Provide the [x, y] coordinate of the cell's center where the given text is located.  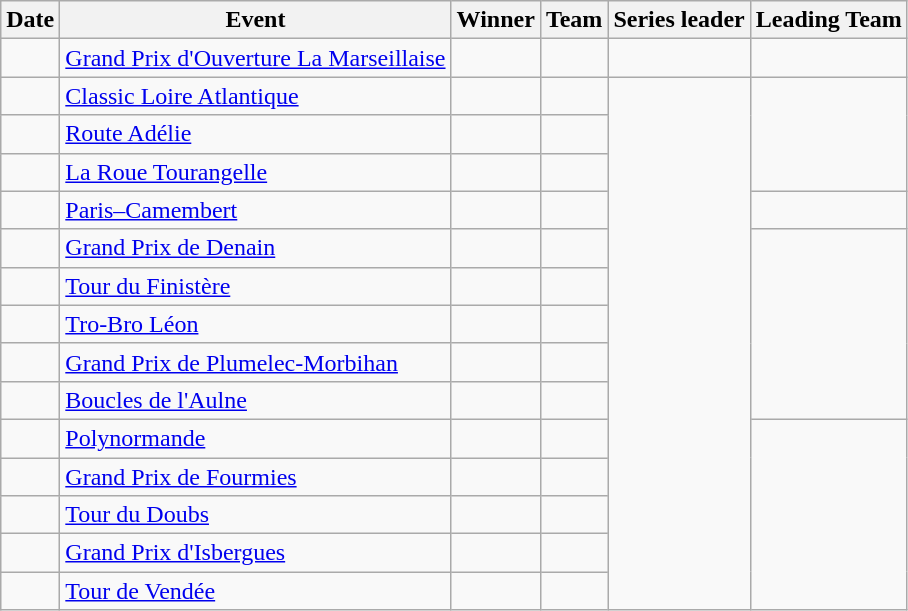
Grand Prix d'Ouverture La Marseillaise [256, 58]
Paris–Camembert [256, 210]
Team [574, 20]
Date [30, 20]
Event [256, 20]
Boucles de l'Aulne [256, 400]
Grand Prix de Denain [256, 248]
Tour du Finistère [256, 286]
Polynormande [256, 438]
Leading Team [828, 20]
La Roue Tourangelle [256, 172]
Tro-Bro Léon [256, 324]
Grand Prix de Fourmies [256, 477]
Classic Loire Atlantique [256, 96]
Series leader [679, 20]
Grand Prix d'Isbergues [256, 553]
Tour de Vendée [256, 591]
Winner [496, 20]
Tour du Doubs [256, 515]
Route Adélie [256, 134]
Grand Prix de Plumelec-Morbihan [256, 362]
